From the cell containing the given text, extract its center point as (x, y) coordinate. 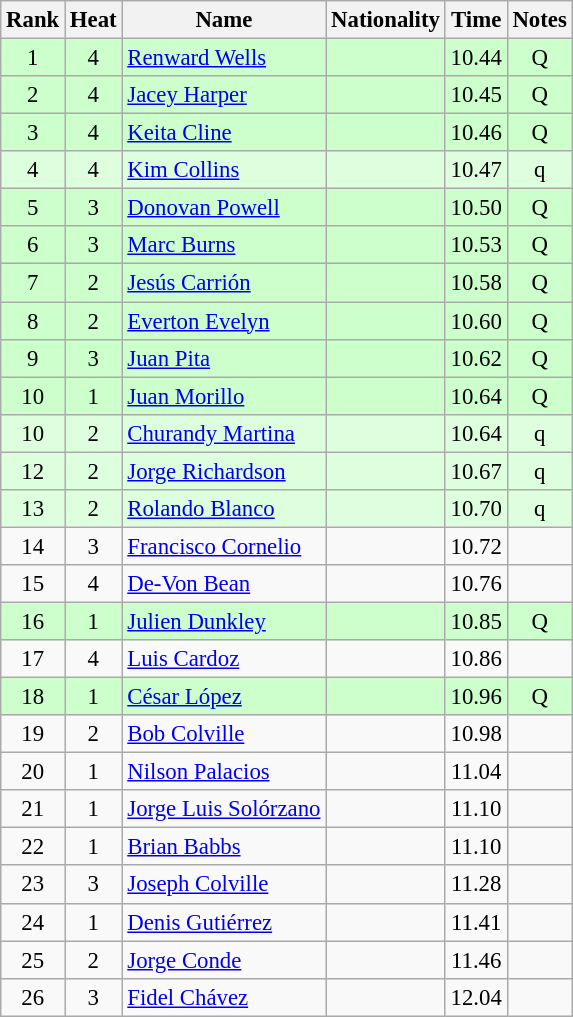
César López (224, 697)
10.58 (476, 283)
De-Von Bean (224, 584)
Jorge Luis Solórzano (224, 809)
24 (33, 922)
Kim Collins (224, 170)
10.62 (476, 358)
Bob Colville (224, 734)
15 (33, 584)
10.86 (476, 659)
19 (33, 734)
10.85 (476, 621)
21 (33, 809)
10.47 (476, 170)
Keita Cline (224, 133)
Renward Wells (224, 58)
12 (33, 471)
10.50 (476, 208)
Juan Morillo (224, 396)
11.04 (476, 772)
14 (33, 546)
5 (33, 208)
12.04 (476, 997)
Brian Babbs (224, 847)
Jorge Conde (224, 960)
7 (33, 283)
Nationality (386, 20)
Rank (33, 20)
6 (33, 245)
Jesús Carrión (224, 283)
Jorge Richardson (224, 471)
10.96 (476, 697)
Marc Burns (224, 245)
Heat (94, 20)
22 (33, 847)
10.72 (476, 546)
16 (33, 621)
Notes (540, 20)
10.67 (476, 471)
11.28 (476, 885)
Fidel Chávez (224, 997)
11.46 (476, 960)
Time (476, 20)
Name (224, 20)
Joseph Colville (224, 885)
Francisco Cornelio (224, 546)
Everton Evelyn (224, 321)
8 (33, 321)
20 (33, 772)
10.45 (476, 95)
10.44 (476, 58)
Nilson Palacios (224, 772)
11.41 (476, 922)
Donovan Powell (224, 208)
Jacey Harper (224, 95)
17 (33, 659)
13 (33, 509)
25 (33, 960)
Juan Pita (224, 358)
10.60 (476, 321)
10.98 (476, 734)
Churandy Martina (224, 433)
9 (33, 358)
26 (33, 997)
10.76 (476, 584)
Luis Cardoz (224, 659)
Rolando Blanco (224, 509)
Denis Gutiérrez (224, 922)
10.53 (476, 245)
18 (33, 697)
10.70 (476, 509)
10.46 (476, 133)
Julien Dunkley (224, 621)
23 (33, 885)
